Search for the cell housing the specified text and yield its (x, y) center coordinate. 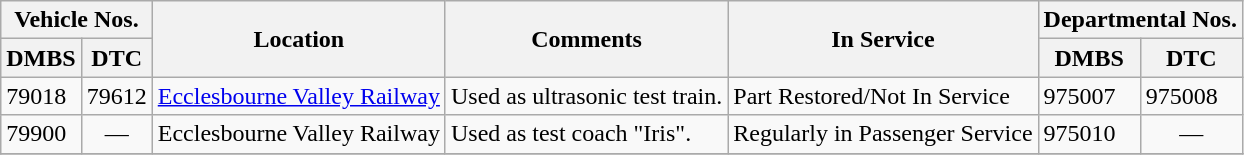
Used as ultrasonic test train. (586, 96)
In Service (883, 39)
Regularly in Passenger Service (883, 134)
975008 (1191, 96)
975010 (1089, 134)
79018 (41, 96)
Location (298, 39)
Vehicle Nos. (76, 20)
Part Restored/Not In Service (883, 96)
Comments (586, 39)
79612 (116, 96)
Used as test coach "Iris". (586, 134)
975007 (1089, 96)
Departmental Nos. (1140, 20)
79900 (41, 134)
